Return [x, y] of the center of cell containing provided text 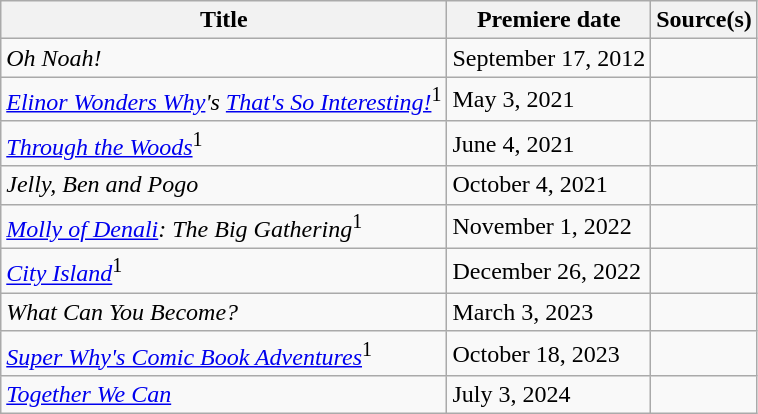
What Can You Become? [224, 312]
May 3, 2021 [549, 100]
November 1, 2022 [549, 226]
Molly of Denali: The Big Gathering1 [224, 226]
Elinor Wonders Why's That's So Interesting!1 [224, 100]
December 26, 2022 [549, 272]
March 3, 2023 [549, 312]
June 4, 2021 [549, 144]
Oh Noah! [224, 58]
September 17, 2012 [549, 58]
City Island1 [224, 272]
Jelly, Ben and Pogo [224, 185]
Super Why's Comic Book Adventures1 [224, 354]
Title [224, 20]
October 4, 2021 [549, 185]
Source(s) [704, 20]
Premiere date [549, 20]
Through the Woods1 [224, 144]
July 3, 2024 [549, 395]
Together We Can [224, 395]
October 18, 2023 [549, 354]
